Return the (X, Y) coordinate for the center point of the cell that contains the specified text.  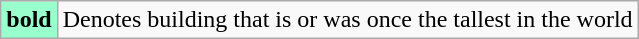
bold (29, 20)
Denotes building that is or was once the tallest in the world (348, 20)
